From the cell containing the given text, extract its center point as (x, y) coordinate. 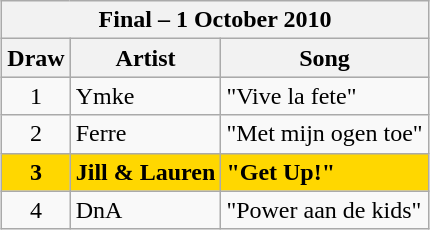
Jill & Lauren (146, 172)
"Power aan de kids" (324, 210)
Ferre (146, 134)
Final – 1 October 2010 (215, 20)
"Met mijn ogen toe" (324, 134)
1 (36, 96)
"Vive la fete" (324, 96)
2 (36, 134)
Draw (36, 58)
Artist (146, 58)
Ymke (146, 96)
"Get Up!" (324, 172)
Song (324, 58)
DnA (146, 210)
3 (36, 172)
4 (36, 210)
